Search for the cell housing the specified text and yield its (X, Y) center coordinate. 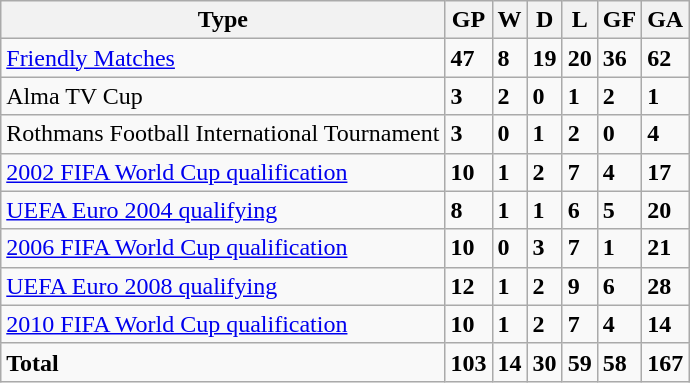
Friendly Matches (223, 58)
UEFA Euro 2004 qualifying (223, 210)
28 (666, 286)
D (544, 20)
2002 FIFA World Cup qualification (223, 172)
58 (619, 362)
9 (580, 286)
W (510, 20)
Total (223, 362)
62 (666, 58)
Rothmans Football International Tournament (223, 134)
2006 FIFA World Cup qualification (223, 248)
21 (666, 248)
19 (544, 58)
GP (468, 20)
12 (468, 286)
5 (619, 210)
Type (223, 20)
UEFA Euro 2008 qualifying (223, 286)
36 (619, 58)
30 (544, 362)
2010 FIFA World Cup qualification (223, 324)
17 (666, 172)
GF (619, 20)
L (580, 20)
103 (468, 362)
GA (666, 20)
Alma TV Cup (223, 96)
47 (468, 58)
59 (580, 362)
167 (666, 362)
